Locate the cell with the specified text and output its (x, y) center coordinate. 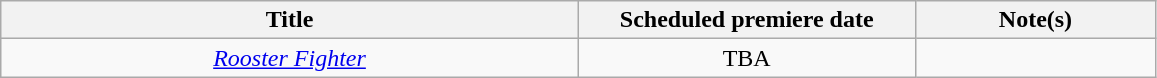
Scheduled premiere date (746, 20)
TBA (746, 58)
Note(s) (1036, 20)
Rooster Fighter (290, 58)
Title (290, 20)
